From the cell containing the given text, extract its center point as (X, Y) coordinate. 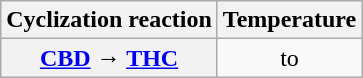
Temperature (289, 20)
Cyclization reaction (110, 20)
CBD → THC (110, 58)
to (289, 58)
